Find where the given text appears and provide that cell's center as (X, Y) coordinate. 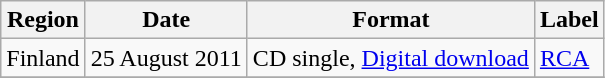
25 August 2011 (166, 58)
Format (390, 20)
Region (43, 20)
CD single, Digital download (390, 58)
RCA (569, 58)
Label (569, 20)
Date (166, 20)
Finland (43, 58)
